Find where the given text appears and provide that cell's center as (x, y) coordinate. 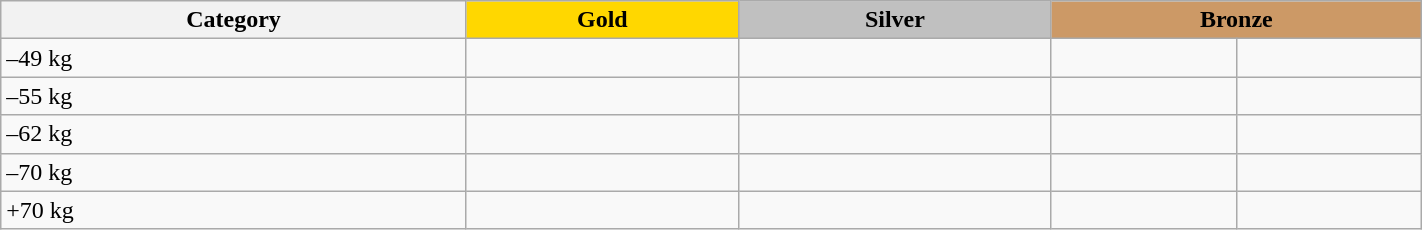
+70 kg (234, 210)
Category (234, 20)
–62 kg (234, 134)
–49 kg (234, 58)
Gold (602, 20)
Bronze (1236, 20)
Silver (894, 20)
–70 kg (234, 172)
–55 kg (234, 96)
